Scan for the cell matching the given text and deliver its [x, y] coordinate at center. 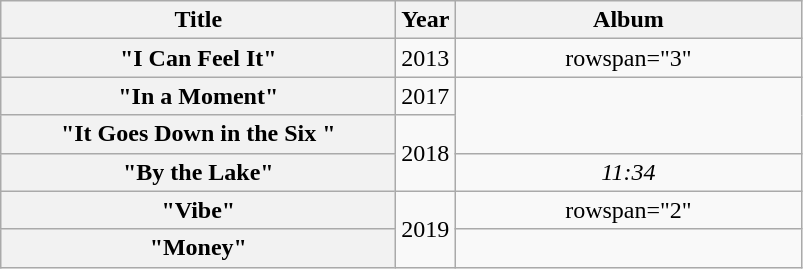
"In a Moment" [198, 96]
2013 [426, 58]
"It Goes Down in the Six " [198, 134]
2019 [426, 229]
11:34 [628, 172]
Year [426, 20]
"By the Lake" [198, 172]
rowspan="2" [628, 210]
"I Can Feel It" [198, 58]
"Vibe" [198, 210]
Album [628, 20]
Title [198, 20]
2018 [426, 153]
rowspan="3" [628, 58]
"Money" [198, 248]
2017 [426, 96]
